Capture the cell that displays the provided text and extract its (x, y) central coordinate. 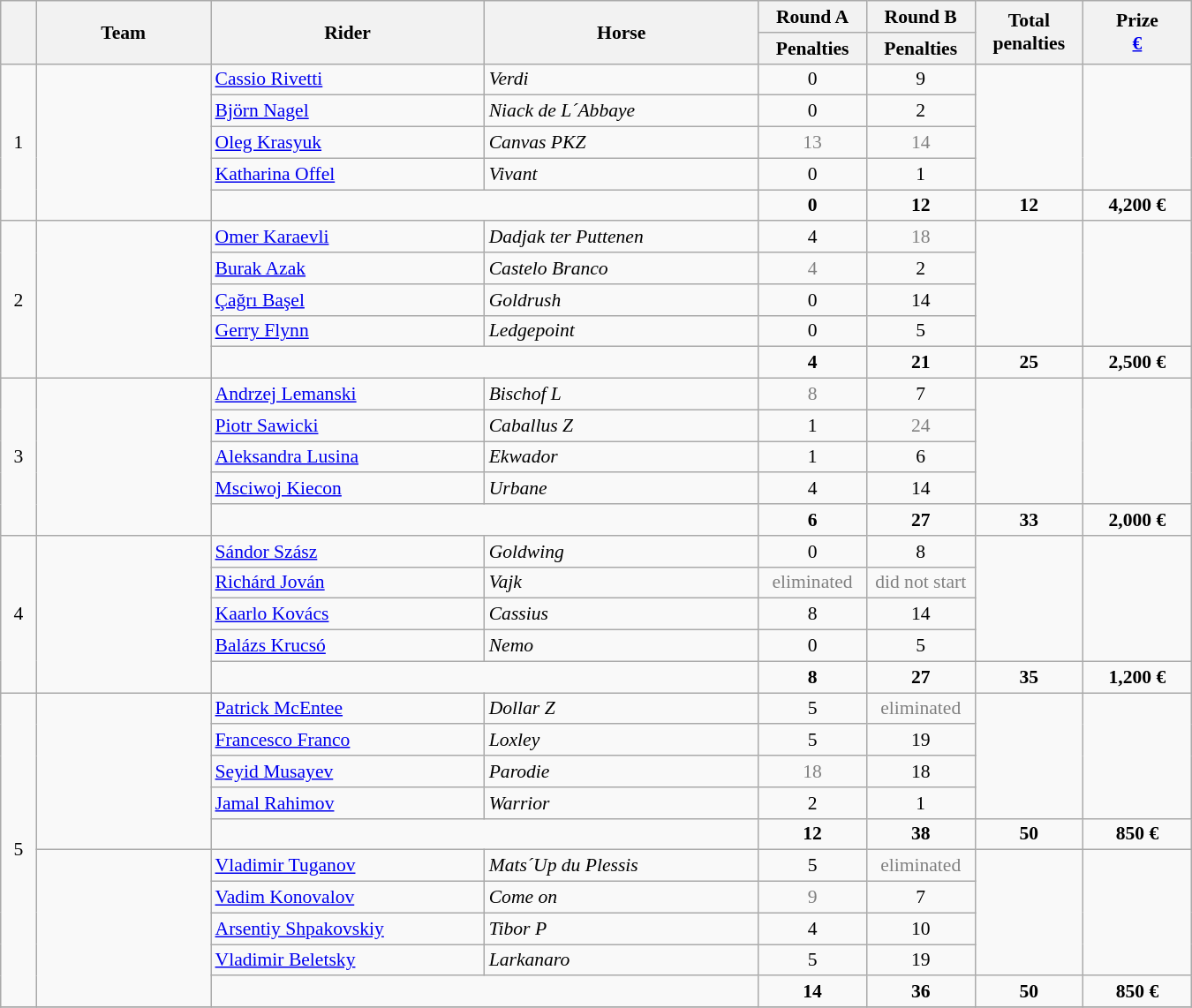
Piotr Sawicki (347, 425)
24 (920, 425)
Vadim Konovalov (347, 898)
Andrzej Lemanski (347, 395)
Jamal Rahimov (347, 803)
Çağrı Başel (347, 300)
38 (920, 834)
4,200 € (1137, 206)
10 (920, 929)
2,500 € (1137, 363)
21 (920, 363)
did not start (920, 583)
Omer Karaevli (347, 237)
Seyid Musayev (347, 771)
Vladimir Beletsky (347, 960)
Loxley (622, 741)
Björn Nagel (347, 111)
Bischof L (622, 395)
Dadjak ter Puttenen (622, 237)
Cassio Rivetti (347, 79)
Come on (622, 898)
Dollar Z (622, 709)
1,200 € (1137, 677)
Caballus Z (622, 425)
Francesco Franco (347, 741)
Round A (812, 17)
33 (1030, 520)
Team (124, 32)
Oleg Krasyuk (347, 143)
Parodie (622, 771)
Cassius (622, 614)
Burak Azak (347, 268)
Verdi (622, 79)
Vladimir Tuganov (347, 866)
Tibor P (622, 929)
Vivant (622, 174)
Rider (347, 32)
Aleksandra Lusina (347, 457)
Nemo (622, 646)
Balázs Krucsó (347, 646)
13 (812, 143)
Goldrush (622, 300)
Katharina Offel (347, 174)
Richárd Jován (347, 583)
35 (1030, 677)
Ekwador (622, 457)
Total penalties (1030, 32)
Msciwoj Kiecon (347, 489)
Castelo Branco (622, 268)
Prize€ (1137, 32)
Round B (920, 17)
Goldwing (622, 552)
25 (1030, 363)
36 (920, 992)
Urbane (622, 489)
Gerry Flynn (347, 331)
2,000 € (1137, 520)
Kaarlo Kovács (347, 614)
Canvas PKZ (622, 143)
Arsentiy Shpakovskiy (347, 929)
Ledgepoint (622, 331)
3 (19, 457)
Vajk (622, 583)
Mats´Up du Plessis (622, 866)
Horse (622, 32)
Sándor Szász (347, 552)
Larkanaro (622, 960)
Patrick McEntee (347, 709)
Warrior (622, 803)
Niack de L´Abbaye (622, 111)
